For the text-containing cell, return its midpoint in (X, Y) coordinate format. 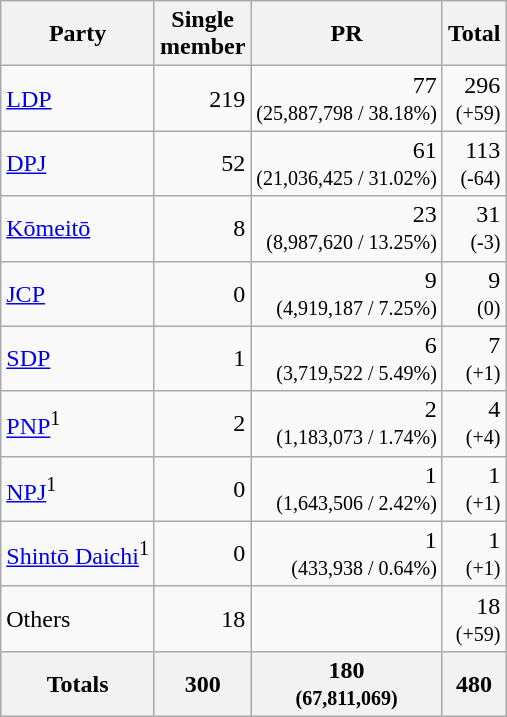
1(1,643,506 / 2.42%) (347, 488)
9(4,919,187 / 7.25%) (347, 294)
4(+4) (474, 424)
Totals (78, 684)
1(433,938 / 0.64%) (347, 554)
PNP1 (78, 424)
PR (347, 34)
LDP (78, 98)
31(-3) (474, 228)
219 (202, 98)
18 (202, 618)
2(1,183,073 / 1.74%) (347, 424)
8 (202, 228)
300 (202, 684)
18(+59) (474, 618)
JCP (78, 294)
SDP (78, 358)
DPJ (78, 164)
2 (202, 424)
Party (78, 34)
Shintō Daichi1 (78, 554)
Total (474, 34)
Kōmeitō (78, 228)
480 (474, 684)
Others (78, 618)
23(8,987,620 / 13.25%) (347, 228)
9(0) (474, 294)
7(+1) (474, 358)
61(21,036,425 / 31.02%) (347, 164)
NPJ1 (78, 488)
52 (202, 164)
296(+59) (474, 98)
77(25,887,798 / 38.18%) (347, 98)
180(67,811,069) (347, 684)
1 (202, 358)
113(-64) (474, 164)
6(3,719,522 / 5.49%) (347, 358)
Singlemember (202, 34)
